Locate the cell with the specified text and output its [X, Y] center coordinate. 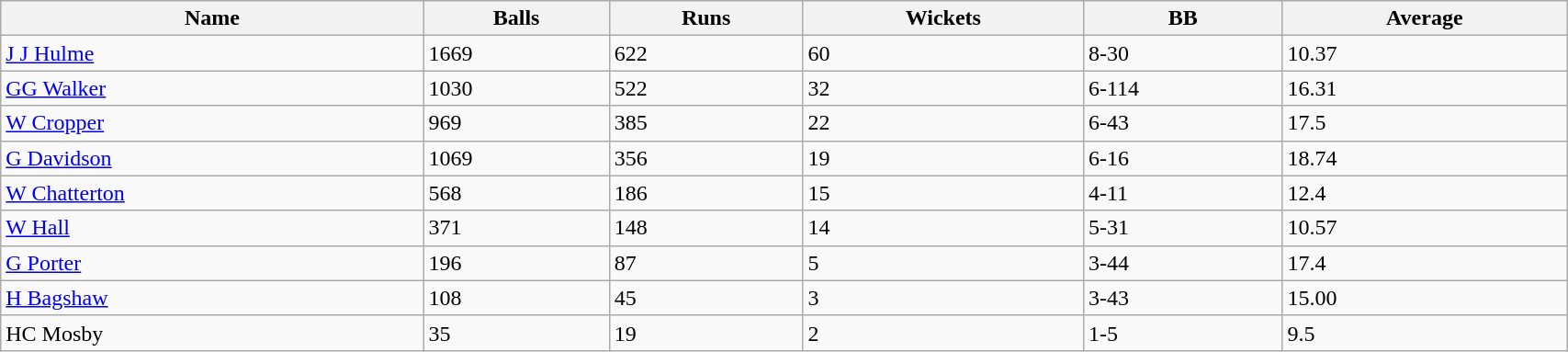
969 [516, 123]
87 [705, 263]
5 [942, 263]
1669 [516, 53]
3-44 [1183, 263]
17.5 [1425, 123]
622 [705, 53]
9.5 [1425, 333]
6-43 [1183, 123]
15.00 [1425, 298]
G Porter [212, 263]
60 [942, 53]
Average [1425, 18]
HC Mosby [212, 333]
3-43 [1183, 298]
1030 [516, 88]
2 [942, 333]
371 [516, 228]
G Davidson [212, 158]
568 [516, 193]
W Hall [212, 228]
Runs [705, 18]
3 [942, 298]
H Bagshaw [212, 298]
8-30 [1183, 53]
W Cropper [212, 123]
J J Hulme [212, 53]
16.31 [1425, 88]
12.4 [1425, 193]
BB [1183, 18]
522 [705, 88]
14 [942, 228]
1069 [516, 158]
6-16 [1183, 158]
35 [516, 333]
17.4 [1425, 263]
Wickets [942, 18]
196 [516, 263]
22 [942, 123]
148 [705, 228]
18.74 [1425, 158]
32 [942, 88]
10.57 [1425, 228]
Name [212, 18]
108 [516, 298]
GG Walker [212, 88]
385 [705, 123]
186 [705, 193]
10.37 [1425, 53]
15 [942, 193]
1-5 [1183, 333]
W Chatterton [212, 193]
Balls [516, 18]
5-31 [1183, 228]
45 [705, 298]
4-11 [1183, 193]
6-114 [1183, 88]
356 [705, 158]
